Output the (x, y) coordinate of the center of the cell containing the given text.  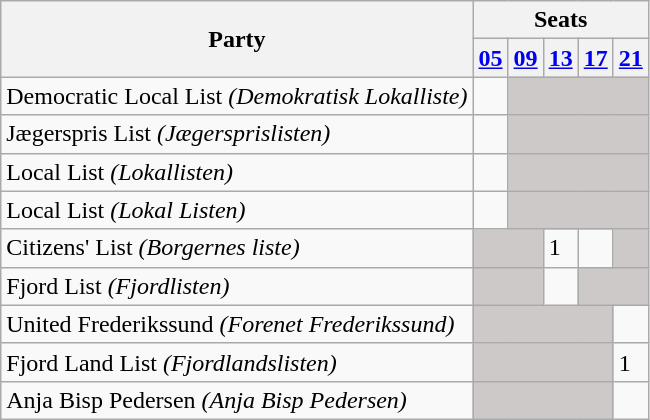
05 (490, 58)
Citizens' List (Borgernes liste) (237, 248)
Jægerspris List (Jægersprislisten) (237, 134)
13 (560, 58)
Party (237, 39)
Fjord List (Fjordlisten) (237, 286)
United Frederikssund (Forenet Frederikssund) (237, 324)
Democratic Local List (Demokratisk Lokalliste) (237, 96)
Local List (Lokallisten) (237, 172)
Anja Bisp Pedersen (Anja Bisp Pedersen) (237, 400)
09 (526, 58)
17 (596, 58)
Seats (560, 20)
Local List (Lokal Listen) (237, 210)
21 (630, 58)
Fjord Land List (Fjordlandslisten) (237, 362)
